Extract the (x, y) coordinate from the center of the cell holding the provided text.  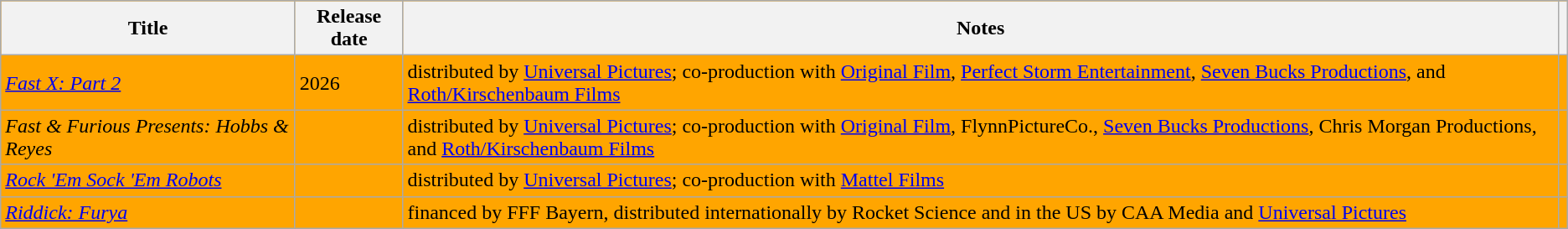
Notes (980, 29)
Release date (348, 29)
Fast & Furious Presents: Hobbs & Reyes (148, 138)
Rock 'Em Sock 'Em Robots (148, 180)
Fast X: Part 2 (148, 82)
2026 (348, 82)
Title (148, 29)
Riddick: Furya (148, 212)
financed by FFF Bayern, distributed internationally by Rocket Science and in the US by CAA Media and Universal Pictures (980, 212)
distributed by Universal Pictures; co-production with Mattel Films (980, 180)
